Determine the (X, Y) coordinate at the center of the cell enclosing the given text.  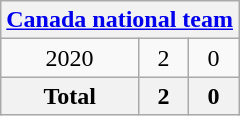
2020 (70, 58)
Total (70, 96)
Canada national team (120, 20)
